Pinpoint the cell where the given text exists, returning its [x, y] midpoint coordinate. 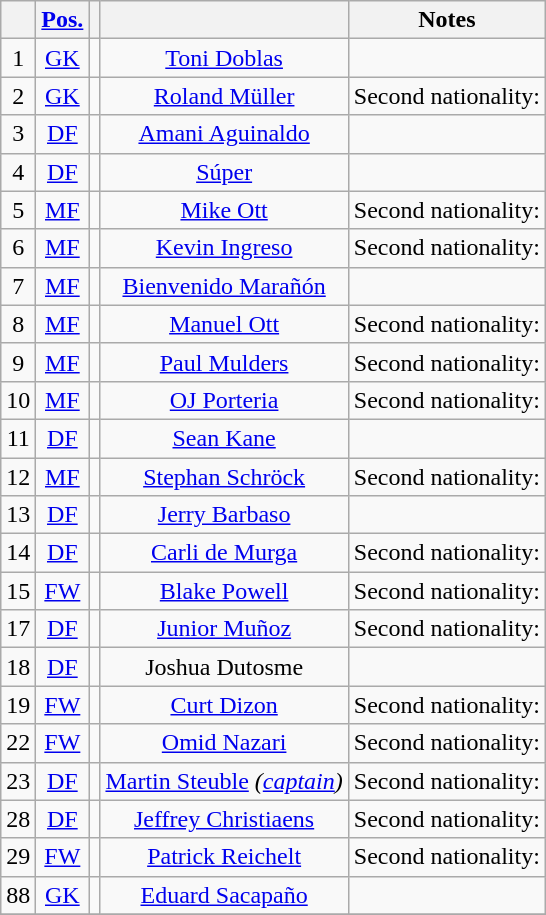
Mike Ott [224, 210]
Junior Muñoz [224, 629]
2 [18, 96]
12 [18, 477]
Jerry Barbaso [224, 515]
Stephan Schröck [224, 477]
Roland Müller [224, 96]
Martin Steuble (captain) [224, 781]
1 [18, 58]
88 [18, 895]
OJ Porteria [224, 400]
28 [18, 819]
18 [18, 667]
Kevin Ingreso [224, 248]
22 [18, 743]
13 [18, 515]
10 [18, 400]
Jeffrey Christiaens [224, 819]
Súper [224, 172]
Toni Doblas [224, 58]
4 [18, 172]
29 [18, 857]
Omid Nazari [224, 743]
Manuel Ott [224, 324]
5 [18, 210]
9 [18, 362]
Curt Dizon [224, 705]
Pos. [62, 20]
3 [18, 134]
11 [18, 438]
Sean Kane [224, 438]
Eduard Sacapaño [224, 895]
7 [18, 286]
15 [18, 591]
23 [18, 781]
6 [18, 248]
Blake Powell [224, 591]
Patrick Reichelt [224, 857]
8 [18, 324]
14 [18, 553]
Paul Mulders [224, 362]
19 [18, 705]
Bienvenido Marañón [224, 286]
Carli de Murga [224, 553]
17 [18, 629]
Amani Aguinaldo [224, 134]
Joshua Dutosme [224, 667]
Notes [446, 20]
